Pinpoint the cell where the given text exists, returning its [x, y] midpoint coordinate. 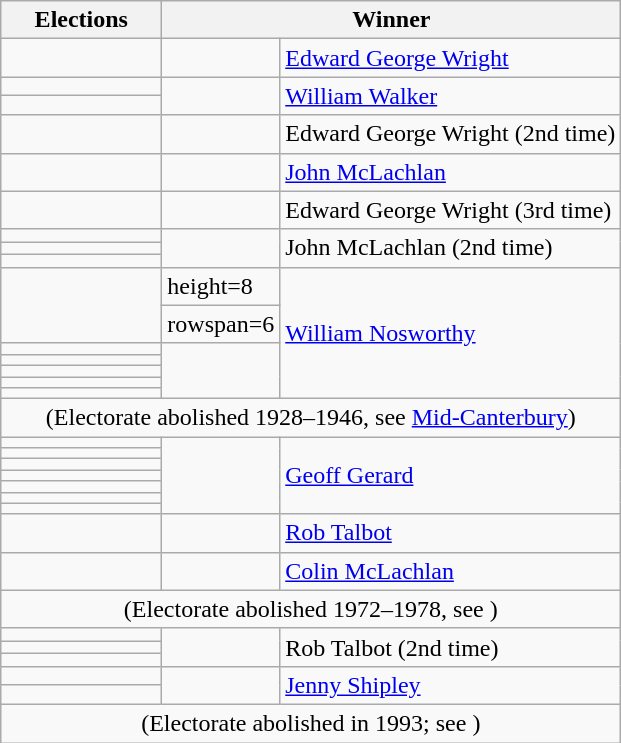
Colin McLachlan [450, 571]
John McLachlan [450, 172]
(Electorate abolished 1928–1946, see Mid-Canterbury) [311, 418]
(Electorate abolished in 1993; see ) [311, 723]
(Electorate abolished 1972–1978, see ) [311, 609]
Jenny Shipley [450, 685]
Edward George Wright [450, 58]
Edward George Wright (3rd time) [450, 210]
William Walker [450, 96]
Elections [82, 20]
John McLachlan (2nd time) [450, 248]
Geoff Gerard [450, 476]
rowspan=6 [221, 324]
height=8 [221, 286]
Rob Talbot (2nd time) [450, 647]
Rob Talbot [450, 533]
Edward George Wright (2nd time) [450, 134]
William Nosworthy [450, 332]
Winner [392, 20]
